Detect which cell encompasses the target text, then output its (x, y) center coordinate. 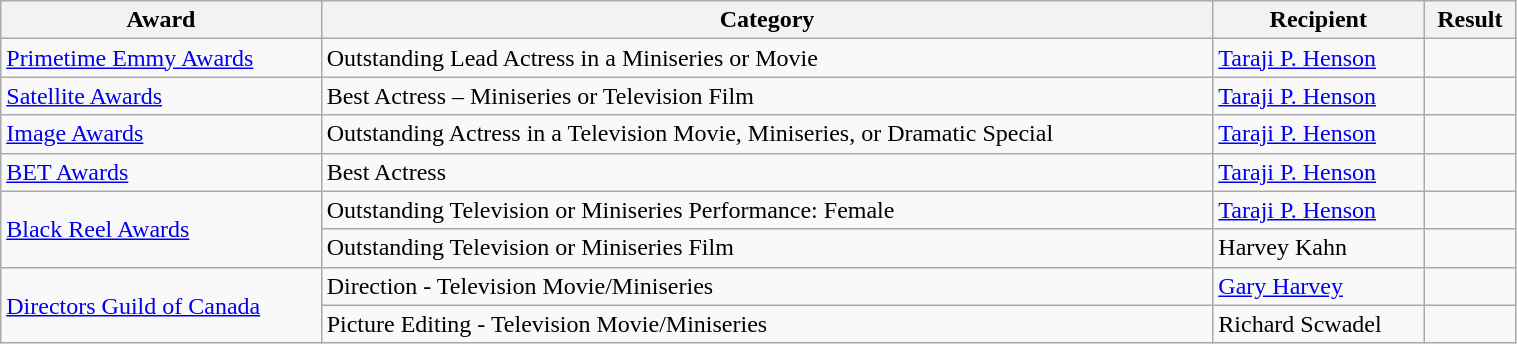
Result (1470, 20)
Outstanding Lead Actress in a Miniseries or Movie (767, 58)
Best Actress (767, 172)
Picture Editing - Television Movie/Miniseries (767, 324)
Satellite Awards (161, 96)
Outstanding Television or Miniseries Film (767, 248)
Award (161, 20)
Outstanding Television or Miniseries Performance: Female (767, 210)
Black Reel Awards (161, 229)
Primetime Emmy Awards (161, 58)
Best Actress – Miniseries or Television Film (767, 96)
Gary Harvey (1318, 286)
Outstanding Actress in a Television Movie, Miniseries, or Dramatic Special (767, 134)
Recipient (1318, 20)
Richard Scwadel (1318, 324)
Category (767, 20)
Image Awards (161, 134)
Harvey Kahn (1318, 248)
Direction - Television Movie/Miniseries (767, 286)
Directors Guild of Canada (161, 305)
BET Awards (161, 172)
